Return the [x, y] coordinate for the center point of the cell that contains the specified text.  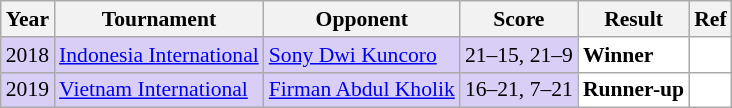
16–21, 7–21 [519, 90]
Runner-up [634, 90]
Opponent [362, 19]
Ref [710, 19]
2019 [28, 90]
21–15, 21–9 [519, 55]
Sony Dwi Kuncoro [362, 55]
Tournament [159, 19]
Winner [634, 55]
Year [28, 19]
Result [634, 19]
Vietnam International [159, 90]
Score [519, 19]
2018 [28, 55]
Firman Abdul Kholik [362, 90]
Indonesia International [159, 55]
